Provide the (x, y) coordinate of the cell's center where the given text is located.  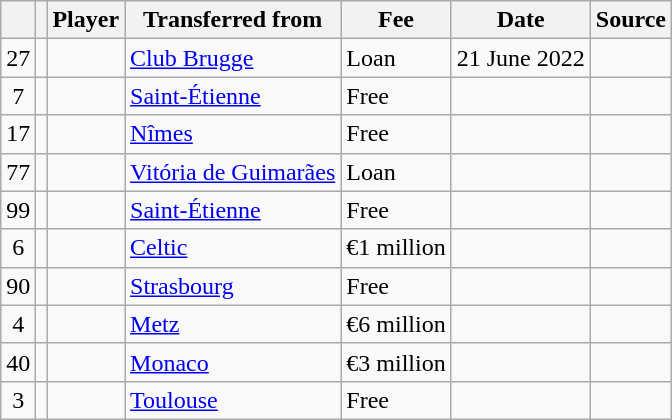
€3 million (396, 362)
Fee (396, 20)
Club Brugge (233, 58)
Toulouse (233, 400)
17 (18, 134)
3 (18, 400)
27 (18, 58)
€6 million (396, 324)
Transferred from (233, 20)
6 (18, 248)
90 (18, 286)
99 (18, 210)
7 (18, 96)
Vitória de Guimarães (233, 172)
Metz (233, 324)
4 (18, 324)
Date (520, 20)
Source (630, 20)
Player (86, 20)
21 June 2022 (520, 58)
€1 million (396, 248)
Strasbourg (233, 286)
Celtic (233, 248)
Monaco (233, 362)
77 (18, 172)
40 (18, 362)
Nîmes (233, 134)
